Provide the (x, y) coordinate of the cell's center where the given text is located.  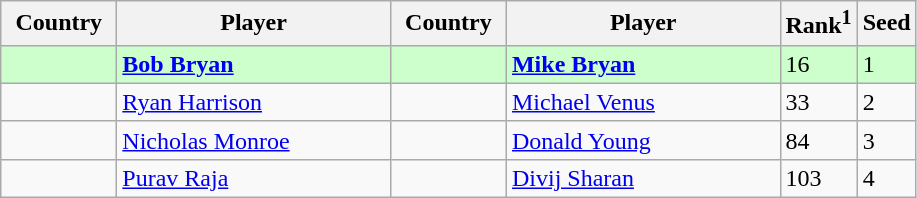
Seed (886, 24)
33 (818, 102)
4 (886, 178)
Michael Venus (643, 102)
1 (886, 64)
Nicholas Monroe (254, 140)
16 (818, 64)
84 (818, 140)
2 (886, 102)
103 (818, 178)
Donald Young (643, 140)
Purav Raja (254, 178)
Rank1 (818, 24)
Ryan Harrison (254, 102)
Mike Bryan (643, 64)
Bob Bryan (254, 64)
Divij Sharan (643, 178)
3 (886, 140)
